Provide the (X, Y) coordinate of the cell's center where the given text is located.  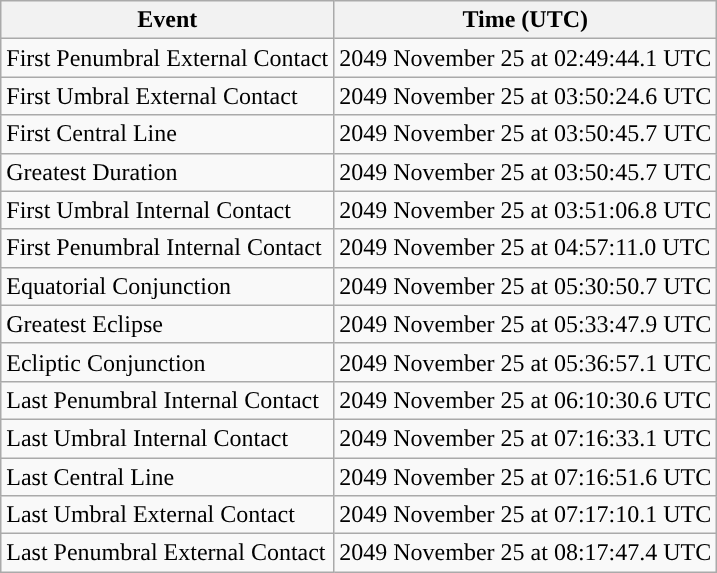
Last Umbral External Contact (168, 515)
First Penumbral External Contact (168, 58)
Last Umbral Internal Contact (168, 438)
2049 November 25 at 02:49:44.1 UTC (526, 58)
2049 November 25 at 05:36:57.1 UTC (526, 362)
2049 November 25 at 03:51:06.8 UTC (526, 210)
Last Penumbral External Contact (168, 553)
2049 November 25 at 06:10:30.6 UTC (526, 400)
First Umbral Internal Contact (168, 210)
First Central Line (168, 134)
2049 November 25 at 05:30:50.7 UTC (526, 286)
Time (UTC) (526, 20)
Ecliptic Conjunction (168, 362)
Greatest Eclipse (168, 324)
2049 November 25 at 03:50:24.6 UTC (526, 96)
2049 November 25 at 07:16:33.1 UTC (526, 438)
2049 November 25 at 07:16:51.6 UTC (526, 477)
First Umbral External Contact (168, 96)
Event (168, 20)
2049 November 25 at 05:33:47.9 UTC (526, 324)
Last Penumbral Internal Contact (168, 400)
2049 November 25 at 08:17:47.4 UTC (526, 553)
Equatorial Conjunction (168, 286)
Last Central Line (168, 477)
2049 November 25 at 07:17:10.1 UTC (526, 515)
Greatest Duration (168, 172)
2049 November 25 at 04:57:11.0 UTC (526, 248)
First Penumbral Internal Contact (168, 248)
